Search for the cell housing the specified text and yield its (x, y) center coordinate. 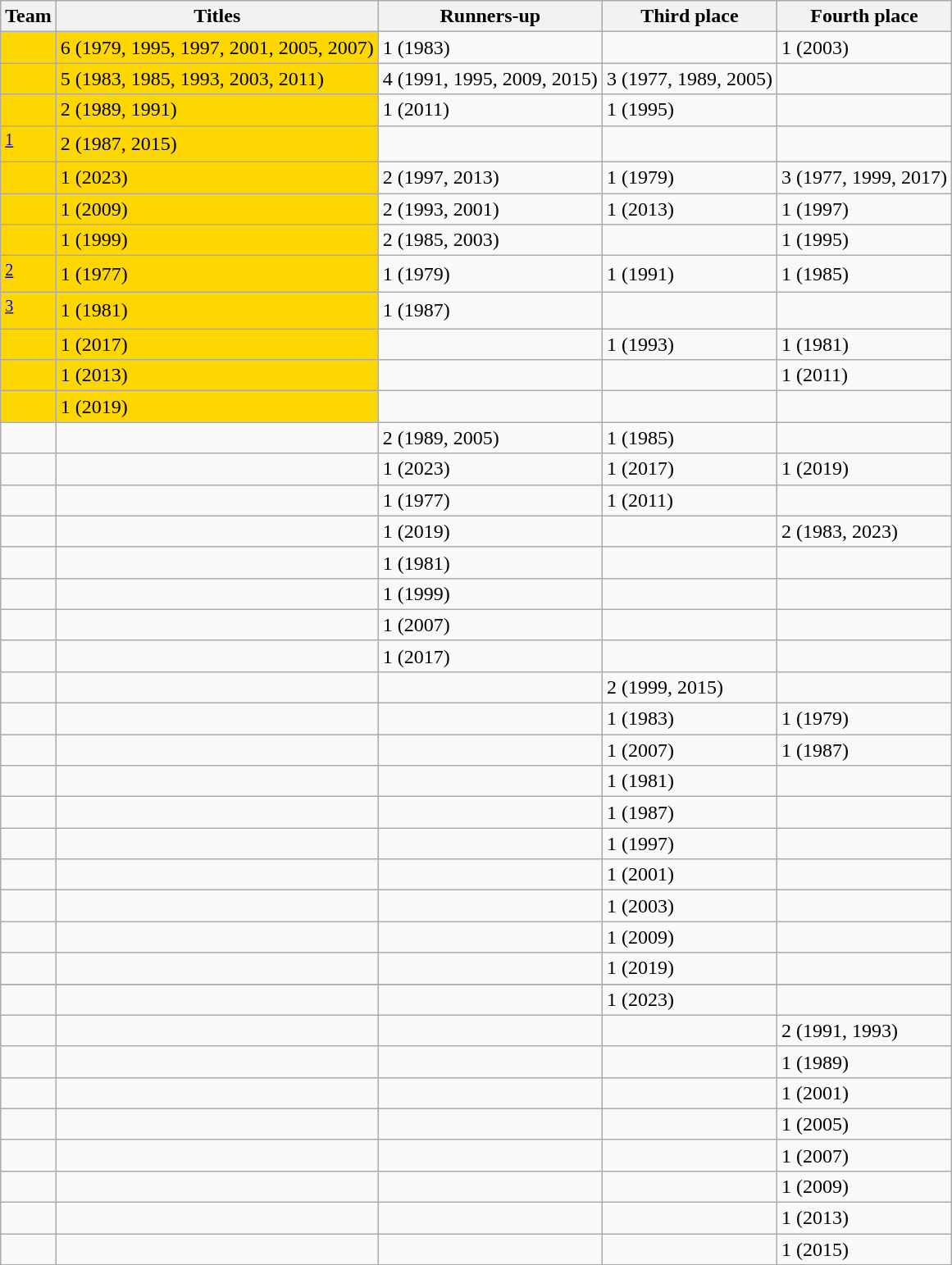
Team (29, 16)
1 (1991) (689, 274)
4 (1991, 1995, 2009, 2015) (490, 79)
Third place (689, 16)
2 (1987, 2015) (216, 144)
1 (2015) (864, 1249)
2 (1997, 2013) (490, 178)
2 (1991, 1993) (864, 1031)
1 (2005) (864, 1124)
Fourth place (864, 16)
1 (29, 144)
5 (1983, 1985, 1993, 2003, 2011) (216, 79)
Runners-up (490, 16)
2 (1993, 2001) (490, 209)
2 (1985, 2003) (490, 240)
3 (29, 310)
3 (1977, 1999, 2017) (864, 178)
2 (1983, 2023) (864, 531)
Titles (216, 16)
2 (1999, 2015) (689, 688)
2 (29, 274)
2 (1989, 2005) (490, 438)
1 (1993) (689, 344)
1 (1989) (864, 1062)
3 (1977, 1989, 2005) (689, 79)
6 (1979, 1995, 1997, 2001, 2005, 2007) (216, 48)
2 (1989, 1991) (216, 110)
